Output the [x, y] coordinate of the center of the cell containing the given text.  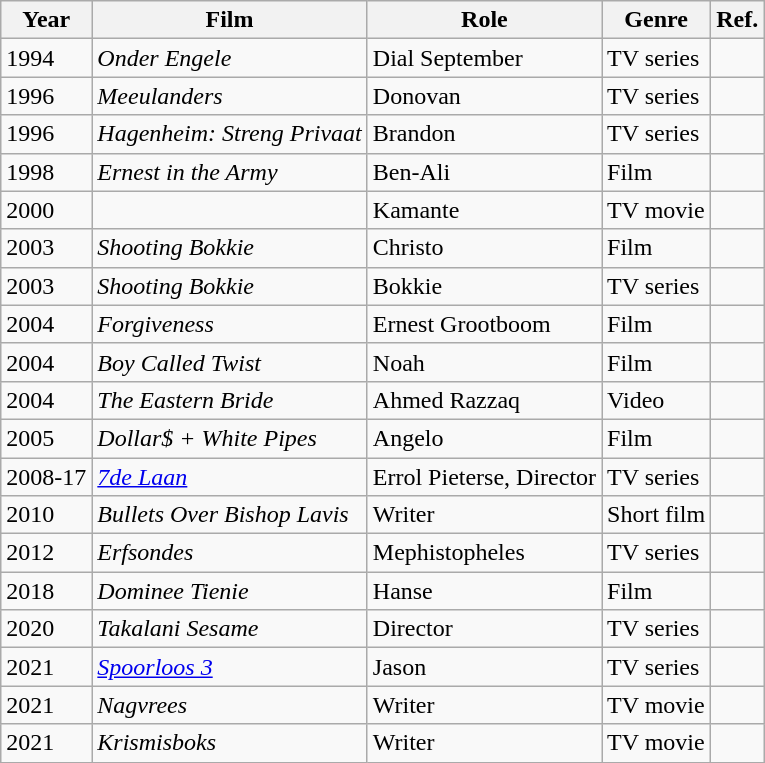
Bullets Over Bishop Lavis [230, 515]
Errol Pieterse, Director [484, 477]
2012 [46, 553]
Christo [484, 248]
Short film [656, 515]
Krismisboks [230, 743]
Video [656, 400]
2010 [46, 515]
Genre [656, 20]
Dollar$ + White Pipes [230, 438]
7de Laan [230, 477]
Spoorloos 3 [230, 667]
2018 [46, 591]
1994 [46, 58]
Boy Called Twist [230, 362]
Brandon [484, 134]
Ernest in the Army [230, 172]
Dial September [484, 58]
Angelo [484, 438]
Ben-Ali [484, 172]
Bokkie [484, 286]
Kamante [484, 210]
Forgiveness [230, 324]
Role [484, 20]
2008-17 [46, 477]
Jason [484, 667]
Dominee Tienie [230, 591]
Hanse [484, 591]
Onder Engele [230, 58]
Noah [484, 362]
2000 [46, 210]
Director [484, 629]
Mephistopheles [484, 553]
2005 [46, 438]
The Eastern Bride [230, 400]
Hagenheim: Streng Privaat [230, 134]
Year [46, 20]
Meeulanders [230, 96]
Erfsondes [230, 553]
Ref. [738, 20]
Ahmed Razzaq [484, 400]
1998 [46, 172]
Donovan [484, 96]
Ernest Grootboom [484, 324]
2020 [46, 629]
Nagvrees [230, 705]
Takalani Sesame [230, 629]
